Determine the (x, y) coordinate at the center of the cell enclosing the given text.  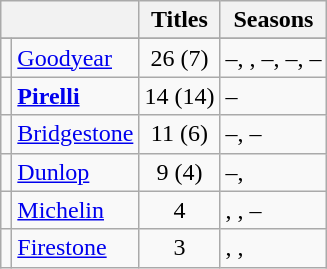
Goodyear (76, 58)
– (274, 96)
26 (7) (180, 58)
Bridgestone (76, 134)
, , (274, 248)
4 (180, 210)
Seasons (274, 20)
11 (6) (180, 134)
3 (180, 248)
–, , –, –, – (274, 58)
Dunlop (76, 172)
Firestone (76, 248)
Titles (180, 20)
–, (274, 172)
–, – (274, 134)
Michelin (76, 210)
14 (14) (180, 96)
Pirelli (76, 96)
, , – (274, 210)
9 (4) (180, 172)
